Provide the (x, y) coordinate of the cell's center where the given text is located.  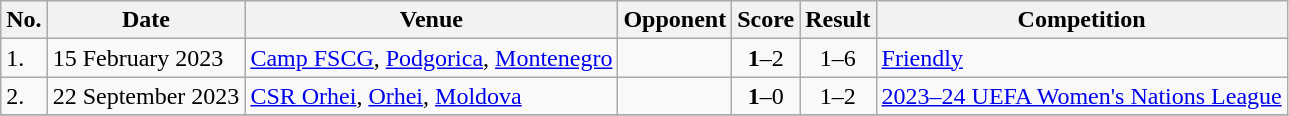
Date (146, 20)
Score (766, 20)
2023–24 UEFA Women's Nations League (1082, 96)
1–0 (766, 96)
2. (24, 96)
Camp FSCG, Podgorica, Montenegro (432, 58)
Competition (1082, 20)
15 February 2023 (146, 58)
Opponent (675, 20)
Venue (432, 20)
Result (838, 20)
Friendly (1082, 58)
1. (24, 58)
1–6 (838, 58)
CSR Orhei, Orhei, Moldova (432, 96)
22 September 2023 (146, 96)
No. (24, 20)
